Provide the [X, Y] coordinate of the cell's center where the given text is located.  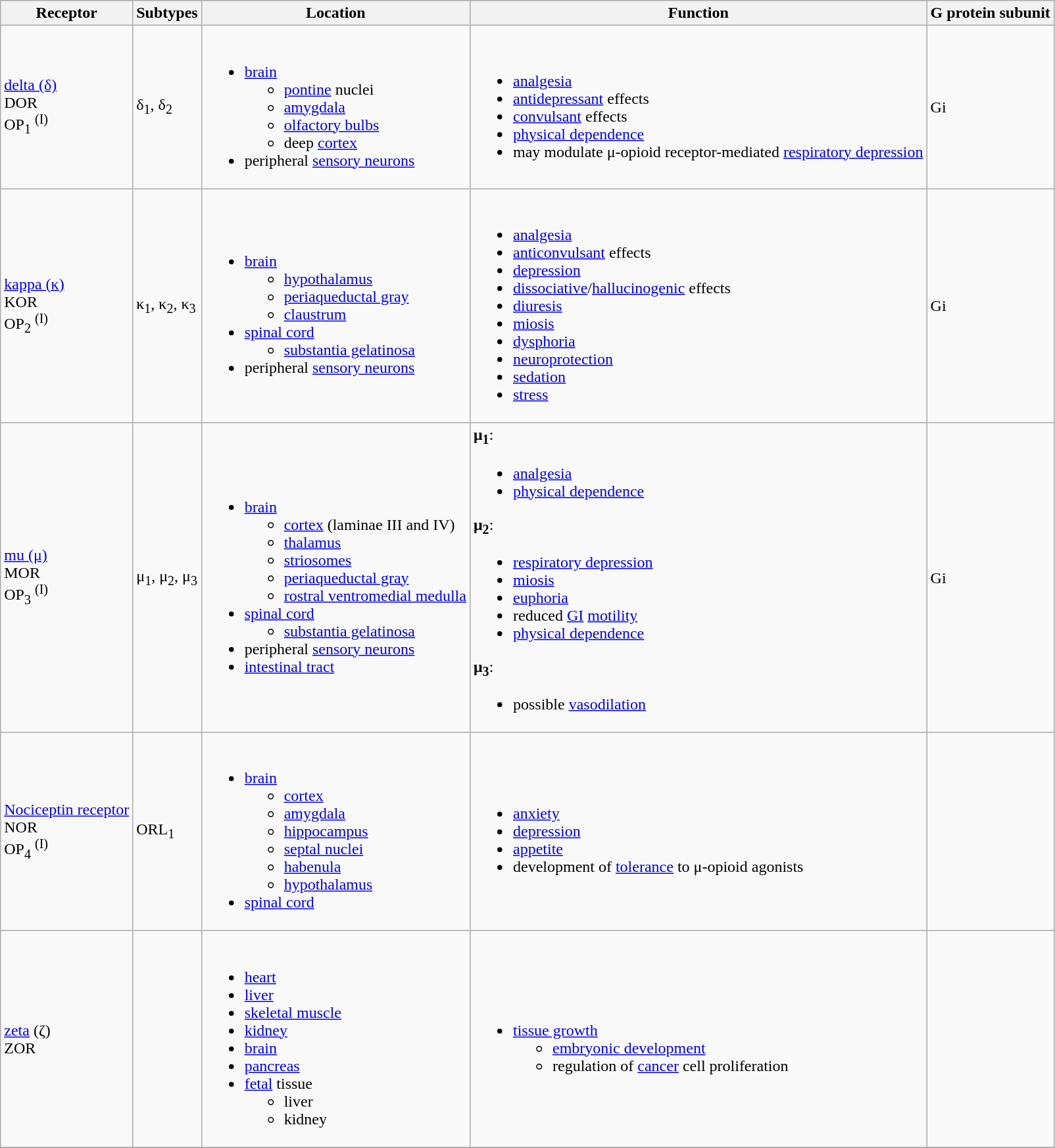
δ1, δ2 [167, 107]
κ1, κ2, κ3 [167, 306]
G protein subunit [991, 13]
mu (μ) MOR OP3 (I) [67, 577]
kappa (κ) KOR OP2 (I) [67, 306]
ORL1 [167, 832]
tissue growthembryonic developmentregulation of cancer cell proliferation [699, 1039]
μ1:analgesiaphysical dependenceμ2:respiratory depressionmiosiseuphoriareduced GI motilityphysical dependenceμ3:possible vasodilation [699, 577]
delta (δ) DOR OP1 (I) [67, 107]
heartliverskeletal musclekidneybrainpancreasfetal tissueliverkidney [335, 1039]
μ1, μ2, μ3 [167, 577]
brainhypothalamusperiaqueductal grayclaustrumspinal cordsubstantia gelatinosaperipheral sensory neurons [335, 306]
analgesiaantidepressant effectsconvulsant effectsphysical dependencemay modulate μ-opioid receptor-mediated respiratory depression [699, 107]
Location [335, 13]
Nociceptin receptor NOROP4 (I) [67, 832]
brainpontine nucleiamygdalaolfactory bulbsdeep cortexperipheral sensory neurons [335, 107]
Receptor [67, 13]
braincortexamygdalahippocampusseptal nucleihabenulahypothalamusspinal cord [335, 832]
anxietydepressionappetitedevelopment of tolerance to μ-opioid agonists [699, 832]
analgesiaanticonvulsant effectsdepressiondissociative/hallucinogenic effectsdiuresismiosisdysphorianeuroprotectionsedationstress [699, 306]
Function [699, 13]
zeta (ζ) ZOR [67, 1039]
Subtypes [167, 13]
